Scan for the cell matching the given text and deliver its [X, Y] coordinate at center. 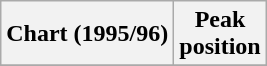
Peakposition [220, 34]
Chart (1995/96) [88, 34]
